Extract the (X, Y) coordinate from the center of the cell holding the provided text.  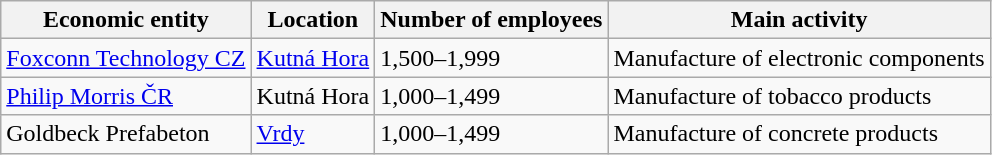
Number of employees (492, 20)
Manufacture of tobacco products (799, 96)
Philip Morris ČR (126, 96)
Manufacture of electronic components (799, 58)
Vrdy (313, 134)
Goldbeck Prefabeton (126, 134)
Manufacture of concrete products (799, 134)
Location (313, 20)
Main activity (799, 20)
Foxconn Technology CZ (126, 58)
1,500–1,999 (492, 58)
Economic entity (126, 20)
